From the cell containing the given text, extract its center point as [x, y] coordinate. 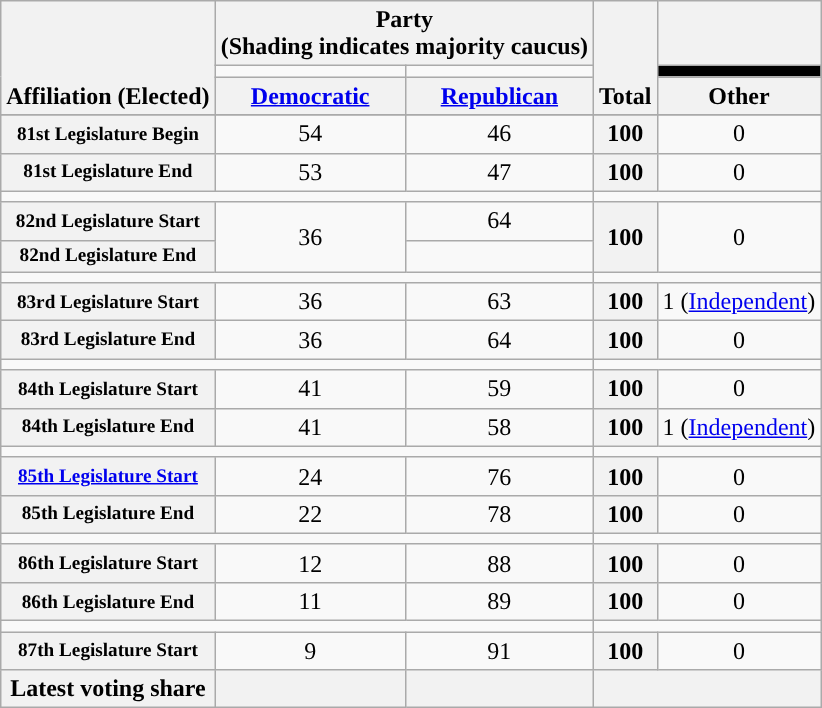
81st Legislature End [108, 172]
58 [499, 427]
89 [499, 602]
11 [310, 602]
86th Legislature End [108, 602]
9 [310, 651]
Party (Shading indicates majority caucus) [404, 34]
87th Legislature Start [108, 651]
82nd Legislature End [108, 256]
76 [499, 476]
82nd Legislature Start [108, 221]
53 [310, 172]
86th Legislature Start [108, 563]
Republican [499, 96]
Democratic [310, 96]
81st Legislature Begin [108, 134]
Total [626, 58]
85th Legislature Start [108, 476]
12 [310, 563]
59 [499, 389]
88 [499, 563]
46 [499, 134]
84th Legislature Start [108, 389]
91 [499, 651]
63 [499, 302]
24 [310, 476]
85th Legislature End [108, 514]
83rd Legislature Start [108, 302]
Affiliation (Elected) [108, 58]
47 [499, 172]
83rd Legislature End [108, 340]
Other [739, 96]
54 [310, 134]
22 [310, 514]
Latest voting share [108, 689]
78 [499, 514]
84th Legislature End [108, 427]
